Scan for the cell matching the given text and deliver its (x, y) coordinate at center. 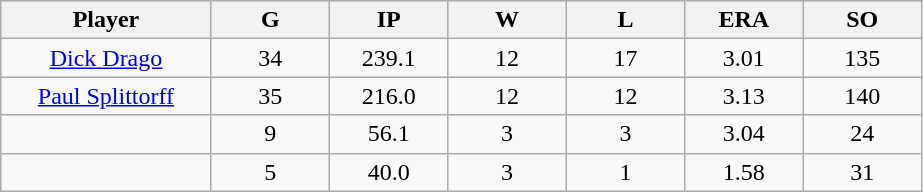
140 (862, 96)
L (625, 20)
1.58 (744, 172)
9 (270, 134)
24 (862, 134)
Player (106, 20)
Dick Drago (106, 58)
SO (862, 20)
17 (625, 58)
3.04 (744, 134)
40.0 (389, 172)
239.1 (389, 58)
34 (270, 58)
ERA (744, 20)
216.0 (389, 96)
3.01 (744, 58)
IP (389, 20)
135 (862, 58)
56.1 (389, 134)
3.13 (744, 96)
G (270, 20)
5 (270, 172)
31 (862, 172)
Paul Splittorff (106, 96)
35 (270, 96)
1 (625, 172)
W (507, 20)
